Pinpoint the cell where the given text exists, returning its (X, Y) midpoint coordinate. 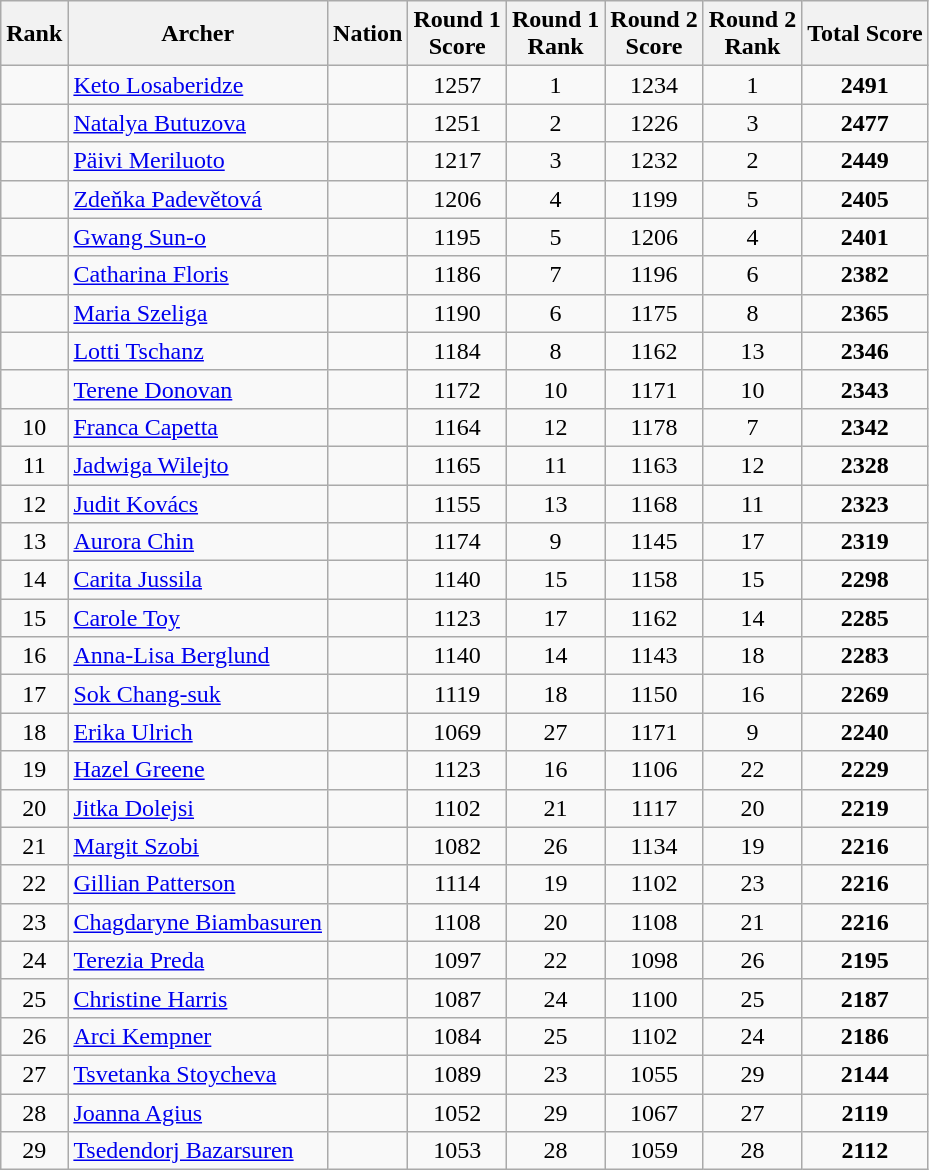
1178 (654, 427)
Päivi Meriluoto (198, 161)
2229 (865, 770)
1084 (457, 1036)
2401 (865, 237)
2343 (865, 389)
1100 (654, 998)
1195 (457, 237)
Aurora Chin (198, 542)
1196 (654, 275)
1055 (654, 1074)
2298 (865, 580)
1134 (654, 846)
Margit Szobi (198, 846)
1053 (457, 1151)
Total Score (865, 34)
1106 (654, 770)
1155 (457, 503)
1158 (654, 580)
1232 (654, 161)
2195 (865, 960)
Tsvetanka Stoycheva (198, 1074)
2477 (865, 123)
Franca Capetta (198, 427)
1114 (457, 884)
1175 (654, 313)
Erika Ulrich (198, 732)
Judit Kovács (198, 503)
Hazel Greene (198, 770)
1257 (457, 85)
1184 (457, 351)
Gillian Patterson (198, 884)
1199 (654, 199)
Zdeňka Padevětová (198, 199)
1145 (654, 542)
1087 (457, 998)
Jitka Dolejsi (198, 808)
2491 (865, 85)
2269 (865, 694)
Archer (198, 34)
2323 (865, 503)
2119 (865, 1113)
1067 (654, 1113)
1082 (457, 846)
1186 (457, 275)
2365 (865, 313)
2405 (865, 199)
Sok Chang-suk (198, 694)
Catharina Floris (198, 275)
Jadwiga Wilejto (198, 465)
Tsedendorj Bazarsuren (198, 1151)
Rank (34, 34)
Joanna Agius (198, 1113)
2342 (865, 427)
Carole Toy (198, 618)
2186 (865, 1036)
1165 (457, 465)
2328 (865, 465)
Keto Losaberidze (198, 85)
Arci Kempner (198, 1036)
Maria Szeliga (198, 313)
2346 (865, 351)
Terene Donovan (198, 389)
2187 (865, 998)
1190 (457, 313)
2112 (865, 1151)
1052 (457, 1113)
1163 (654, 465)
Natalya Butuzova (198, 123)
1098 (654, 960)
2283 (865, 656)
1059 (654, 1151)
Christine Harris (198, 998)
2240 (865, 732)
1234 (654, 85)
Gwang Sun-o (198, 237)
1226 (654, 123)
2144 (865, 1074)
1164 (457, 427)
Chagdaryne Biambasuren (198, 922)
1168 (654, 503)
2219 (865, 808)
Lotti Tschanz (198, 351)
1097 (457, 960)
2449 (865, 161)
2319 (865, 542)
1217 (457, 161)
Carita Jussila (198, 580)
Anna-Lisa Berglund (198, 656)
2382 (865, 275)
2285 (865, 618)
Round 2 Score (654, 34)
1174 (457, 542)
Round 1 Rank (555, 34)
1150 (654, 694)
1172 (457, 389)
Terezia Preda (198, 960)
Round 2 Rank (752, 34)
Nation (368, 34)
1117 (654, 808)
1089 (457, 1074)
1069 (457, 732)
1143 (654, 656)
1119 (457, 694)
Round 1 Score (457, 34)
1251 (457, 123)
